For the text-containing cell, return its midpoint in (X, Y) coordinate format. 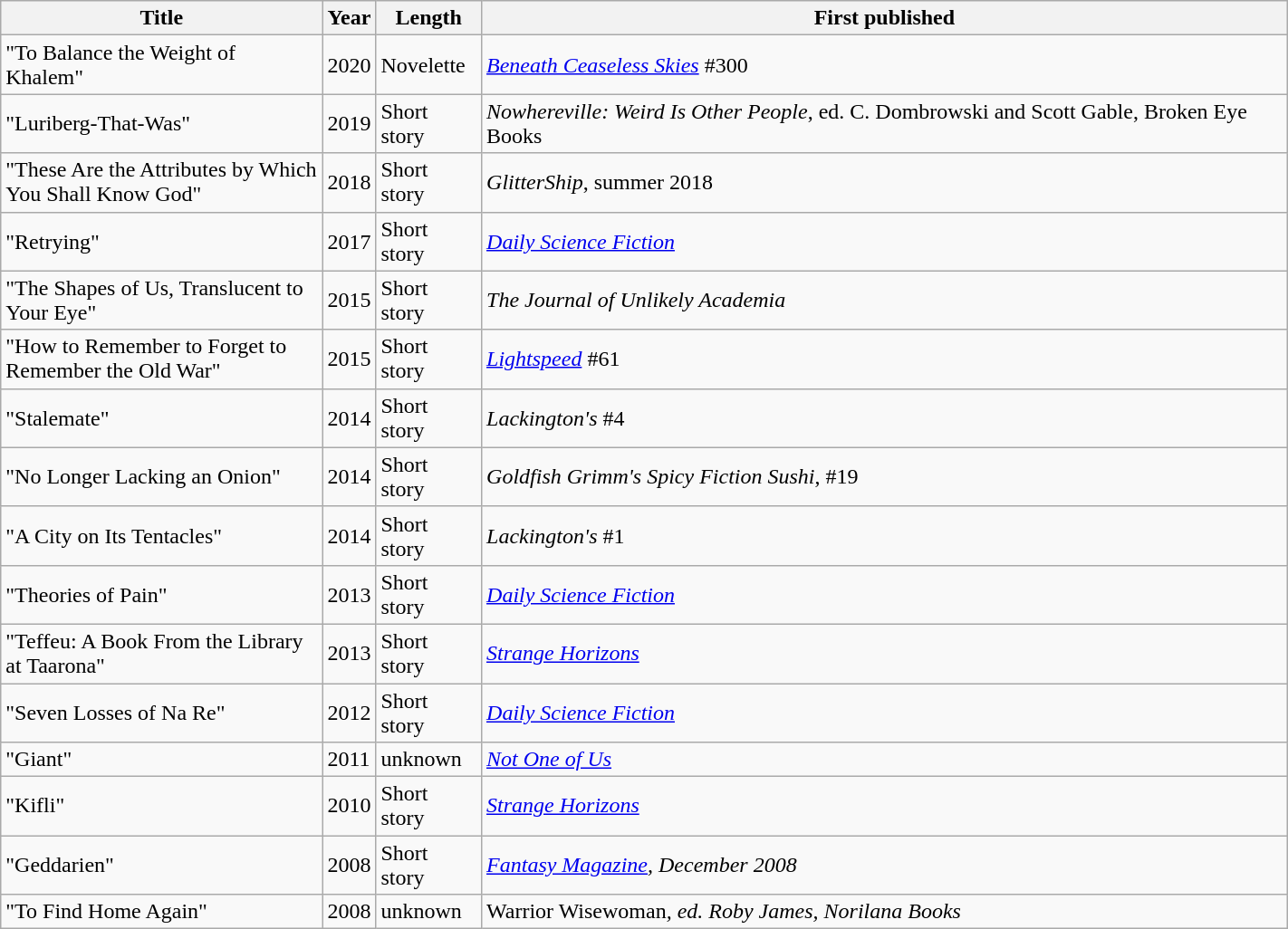
"Stalemate" (161, 418)
Length (429, 18)
Warrior Wisewoman, ed. Roby James, Norilana Books (885, 912)
First published (885, 18)
"Seven Losses of Na Re" (161, 712)
Lackington's #1 (885, 536)
Fantasy Magazine, December 2008 (885, 866)
GlitterShip, summer 2018 (885, 183)
2020 (350, 65)
"The Shapes of Us, Translucent to Your Eye" (161, 301)
Year (350, 18)
2010 (350, 806)
"Luriberg-That-Was" (161, 123)
"Giant" (161, 760)
The Journal of Unlikely Academia (885, 301)
2017 (350, 241)
"These Are the Attributes by Which You Shall Know God" (161, 183)
Novelette (429, 65)
2018 (350, 183)
2012 (350, 712)
Nowhereville: Weird Is Other People, ed. C. Dombrowski and Scott Gable, Broken Eye Books (885, 123)
"Retrying" (161, 241)
"Teffeu: A Book From the Library at Taarona" (161, 654)
"A City on Its Tentacles" (161, 536)
"No Longer Lacking an Onion" (161, 476)
Goldfish Grimm's Spicy Fiction Sushi, #19 (885, 476)
"Theories of Pain" (161, 594)
Not One of Us (885, 760)
"Geddarien" (161, 866)
Lackington's #4 (885, 418)
Lightspeed #61 (885, 359)
Beneath Ceaseless Skies #300 (885, 65)
"To Balance the Weight of Khalem" (161, 65)
"Kifli" (161, 806)
"To Find Home Again" (161, 912)
2019 (350, 123)
2011 (350, 760)
Title (161, 18)
"How to Remember to Forget to Remember the Old War" (161, 359)
